Provide the [x, y] coordinate of the cell's center where the given text is located.  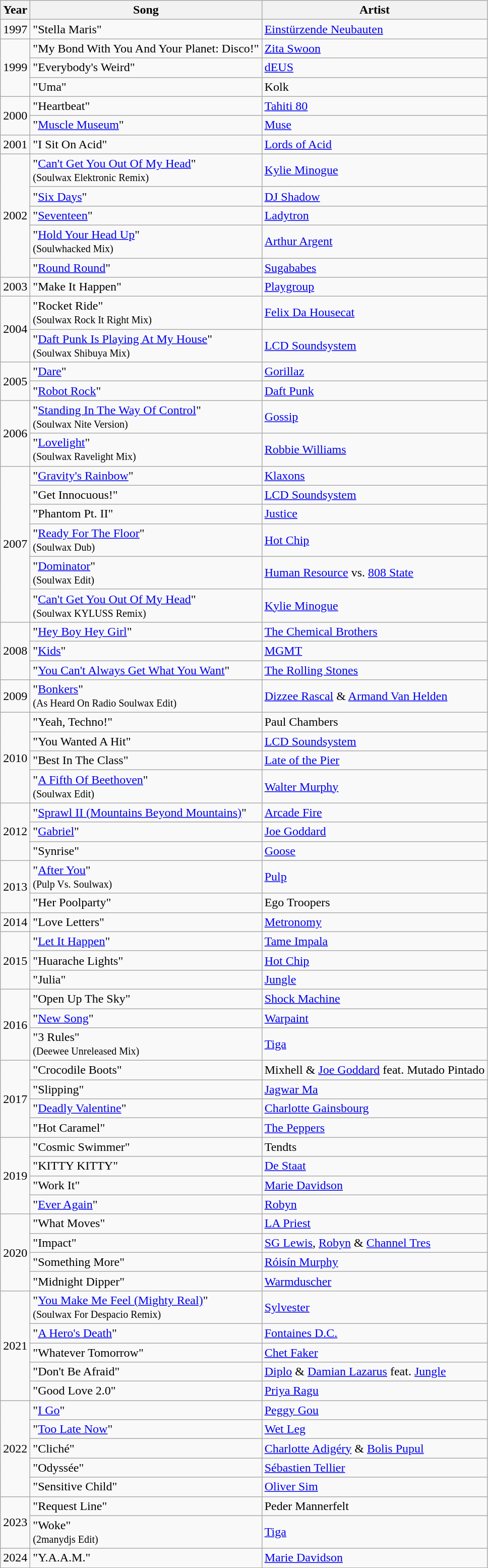
"Her Poolparty" [146, 903]
"Uma" [146, 87]
"Too Late Now" [146, 1429]
"Get Innocuous!" [146, 495]
Ego Troopers [375, 903]
"Heartbeat" [146, 106]
Arthur Argent [375, 241]
Late of the Pier [375, 761]
Warpaint [375, 1018]
Einstürzende Neubauten [375, 29]
2024 [15, 1558]
"Hold Your Head Up" (Soulwhacked Mix) [146, 241]
2017 [15, 1099]
"Whatever Tomorrow" [146, 1352]
2023 [15, 1522]
"New Song" [146, 1018]
Song [146, 10]
2013 [15, 887]
DJ Shadow [375, 196]
"Deadly Valentine" [146, 1109]
2002 [15, 215]
"Love Letters" [146, 922]
"Stella Maris" [146, 29]
The Chemical Brothers [375, 631]
"Can't Get You Out Of My Head" (Soulwax Elektronic Remix) [146, 170]
1997 [15, 29]
Oliver Sim [375, 1487]
2022 [15, 1448]
De Staat [375, 1166]
"Ready For The Floor" (Soulwax Dub) [146, 540]
"You Wanted A Hit" [146, 741]
1999 [15, 68]
2015 [15, 960]
Robyn [375, 1204]
Jungle [375, 979]
Human Resource vs. 808 State [375, 573]
"Muscle Museum" [146, 125]
"You Can't Always Get What You Want" [146, 670]
2010 [15, 758]
2000 [15, 115]
2004 [15, 329]
Artist [375, 10]
Daft Punk [375, 391]
2008 [15, 651]
"Best In The Class" [146, 761]
"KITTY KITTY" [146, 1166]
"Good Love 2.0" [146, 1391]
Jagwar Ma [375, 1089]
"Hey Boy Hey Girl" [146, 631]
Charlotte Gainsbourg [375, 1109]
"Gabriel" [146, 832]
Tame Impala [375, 941]
Charlotte Adigéry & Bolis Pupul [375, 1448]
"Gravity's Rainbow" [146, 476]
"Cosmic Swimmer" [146, 1147]
SG Lewis, Robyn & Channel Tres [375, 1243]
"I Sit On Acid" [146, 144]
Sylvester [375, 1307]
"What Moves" [146, 1224]
Justice [375, 514]
"Cliché" [146, 1448]
Year [15, 10]
Róisín Murphy [375, 1262]
2019 [15, 1176]
Ladytron [375, 215]
Muse [375, 125]
2012 [15, 832]
"After You" (Pulp Vs. Soulwax) [146, 877]
2020 [15, 1252]
Klaxons [375, 476]
Shock Machine [375, 999]
"Odyssée" [146, 1468]
"A Hero's Death" [146, 1333]
"Let It Happen" [146, 941]
"Dare" [146, 372]
"Open Up The Sky" [146, 999]
Felix Da Housecat [375, 313]
"Julia" [146, 979]
Chet Faker [375, 1352]
"Ever Again" [146, 1204]
2021 [15, 1346]
"Rocket Ride" (Soulwax Rock It Right Mix) [146, 313]
2014 [15, 922]
"Midnight Dipper" [146, 1281]
The Rolling Stones [375, 670]
Lords of Acid [375, 144]
"Lovelight" (Soulwax Ravelight Mix) [146, 450]
MGMT [375, 651]
Kolk [375, 87]
Wet Leg [375, 1429]
Playgroup [375, 287]
"You Make Me Feel (Mighty Real)" (Soulwax For Despacio Remix) [146, 1307]
"Bonkers" (As Heard On Radio Soulwax Edit) [146, 696]
Gossip [375, 417]
"Can't Get You Out Of My Head" (Soulwax KYLUSS Remix) [146, 605]
"Make It Happen" [146, 287]
Robbie Williams [375, 450]
Fontaines D.C. [375, 1333]
Peder Mannerfelt [375, 1506]
"Seventeen" [146, 215]
Sébastien Tellier [375, 1468]
"Crocodile Boots" [146, 1070]
"Slipping" [146, 1089]
"Impact" [146, 1243]
Mixhell & Joe Goddard feat. Mutado Pintado [375, 1070]
"Y.A.A.M." [146, 1558]
Metronomy [375, 922]
Diplo & Damian Lazarus feat. Jungle [375, 1372]
"Huarache Lights" [146, 960]
"Sensitive Child" [146, 1487]
"Dominator" (Soulwax Edit) [146, 573]
2001 [15, 144]
"A Fifth Of Beethoven" (Soulwax Edit) [146, 787]
Tendts [375, 1147]
Walter Murphy [375, 787]
2007 [15, 544]
"Request Line" [146, 1506]
"Don't Be Afraid" [146, 1372]
2005 [15, 381]
Dizzee Rascal & Armand Van Helden [375, 696]
"Round Round" [146, 268]
"Standing In The Way Of Control" (Soulwax Nite Version) [146, 417]
Paul Chambers [375, 722]
Arcade Fire [375, 812]
2006 [15, 433]
2016 [15, 1025]
"Work It" [146, 1185]
Zita Swoon [375, 48]
Joe Goddard [375, 832]
"Daft Punk Is Playing At My House" (Soulwax Shibuya Mix) [146, 346]
"3 Rules" (Deewee Unreleased Mix) [146, 1044]
Sugababes [375, 268]
Tahiti 80 [375, 106]
"Six Days" [146, 196]
LA Priest [375, 1224]
Gorillaz [375, 372]
"My Bond With You And Your Planet: Disco!" [146, 48]
"Phantom Pt. II" [146, 514]
"Yeah, Techno!" [146, 722]
"Everybody's Weird" [146, 68]
"Kids" [146, 651]
Priya Ragu [375, 1391]
The Peppers [375, 1128]
"Sprawl II (Mountains Beyond Mountains)" [146, 812]
Goose [375, 851]
"Robot Rock" [146, 391]
Pulp [375, 877]
"Something More" [146, 1262]
2003 [15, 287]
"I Go" [146, 1410]
dEUS [375, 68]
"Woke" (2manydjs Edit) [146, 1532]
"Hot Caramel" [146, 1128]
2009 [15, 696]
Warmduscher [375, 1281]
"Synrise" [146, 851]
Peggy Gou [375, 1410]
